Extract the [x, y] coordinate from the center of the cell holding the provided text.  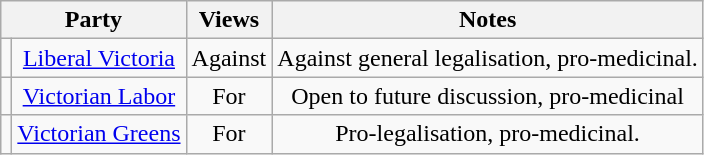
Liberal Victoria [99, 58]
Pro-legalisation, pro-medicinal. [488, 134]
Party [94, 20]
Against general legalisation, pro-medicinal. [488, 58]
Against [229, 58]
Views [229, 20]
Open to future discussion, pro-medicinal [488, 96]
Notes [488, 20]
Victorian Labor [99, 96]
Victorian Greens [99, 134]
